Return the [X, Y] coordinate for the center point of the cell that contains the specified text.  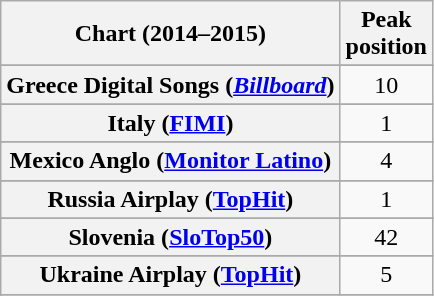
4 [386, 161]
Mexico Anglo (Monitor Latino) [170, 161]
10 [386, 85]
Chart (2014–2015) [170, 34]
Slovenia (SloTop50) [170, 237]
5 [386, 275]
Russia Airplay (TopHit) [170, 199]
Italy (FIMI) [170, 123]
Peakposition [386, 34]
42 [386, 237]
Greece Digital Songs (Billboard) [170, 85]
Ukraine Airplay (TopHit) [170, 275]
